Detect which cell encompasses the target text, then output its [X, Y] center coordinate. 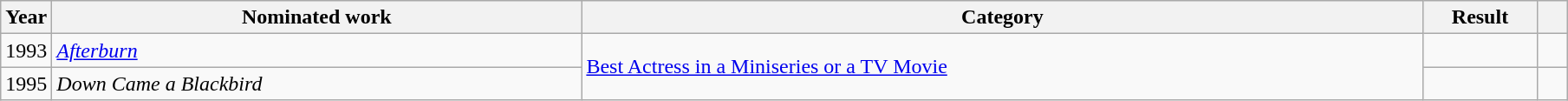
Down Came a Blackbird [317, 84]
Best Actress in a Miniseries or a TV Movie [1002, 67]
Afterburn [317, 50]
Result [1480, 17]
1995 [26, 84]
Category [1002, 17]
Year [26, 17]
1993 [26, 50]
Nominated work [317, 17]
